Detect which cell encompasses the target text, then output its [x, y] center coordinate. 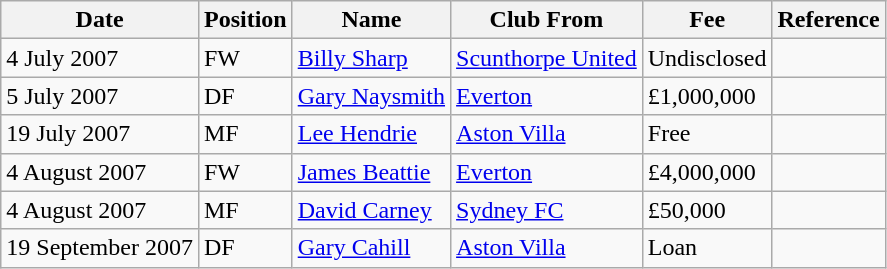
David Carney [371, 210]
19 September 2007 [100, 248]
19 July 2007 [100, 134]
Reference [828, 20]
Undisclosed [707, 58]
£50,000 [707, 210]
Free [707, 134]
Loan [707, 248]
Position [245, 20]
Date [100, 20]
Sydney FC [547, 210]
Billy Sharp [371, 58]
£1,000,000 [707, 96]
Gary Naysmith [371, 96]
Club From [547, 20]
4 July 2007 [100, 58]
Gary Cahill [371, 248]
Fee [707, 20]
Name [371, 20]
5 July 2007 [100, 96]
James Beattie [371, 172]
Lee Hendrie [371, 134]
Scunthorpe United [547, 58]
£4,000,000 [707, 172]
